Scan for the cell matching the given text and deliver its [X, Y] coordinate at center. 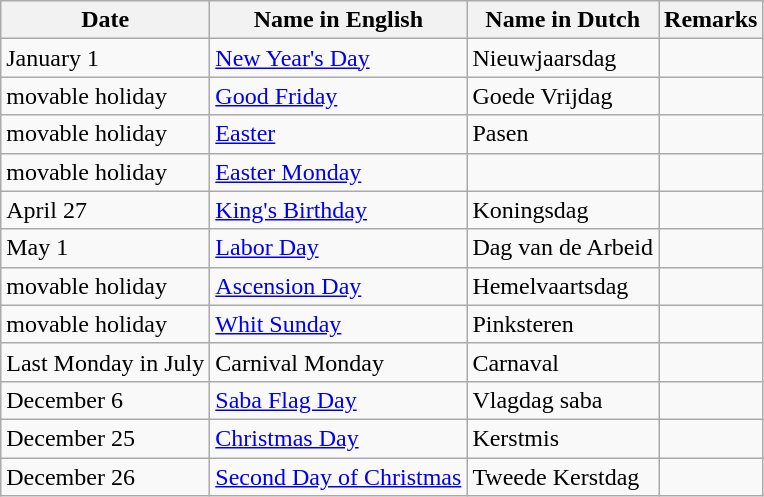
December 25 [106, 438]
Pinksteren [563, 324]
Whit Sunday [338, 324]
Christmas Day [338, 438]
Name in English [338, 20]
Name in Dutch [563, 20]
Saba Flag Day [338, 400]
April 27 [106, 210]
Good Friday [338, 96]
Kerstmis [563, 438]
Date [106, 20]
Labor Day [338, 248]
Hemelvaartsdag [563, 286]
December 26 [106, 477]
January 1 [106, 58]
Koningsdag [563, 210]
Last Monday in July [106, 362]
King's Birthday [338, 210]
Remarks [711, 20]
Goede Vrijdag [563, 96]
Easter Monday [338, 172]
Carnaval [563, 362]
Nieuwjaarsdag [563, 58]
Easter [338, 134]
New Year's Day [338, 58]
Carnival Monday [338, 362]
Second Day of Christmas [338, 477]
Vlagdag saba [563, 400]
Ascension Day [338, 286]
Tweede Kerstdag [563, 477]
May 1 [106, 248]
December 6 [106, 400]
Dag van de Arbeid [563, 248]
Pasen [563, 134]
